Return (x, y) of the center of cell containing provided text 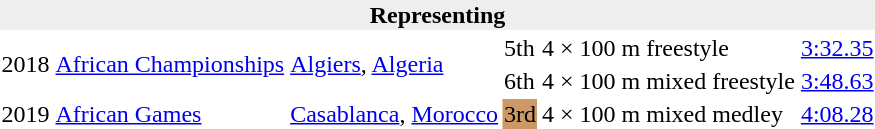
3:48.63 (837, 81)
4:08.28 (837, 114)
4 × 100 m mixed medley (669, 114)
3rd (520, 114)
3:32.35 (837, 48)
African Championships (170, 64)
4 × 100 m freestyle (669, 48)
2019 (26, 114)
4 × 100 m mixed freestyle (669, 81)
2018 (26, 64)
African Games (170, 114)
Representing (438, 15)
Algiers, Algeria (394, 64)
Casablanca, Morocco (394, 114)
6th (520, 81)
5th (520, 48)
